Identify which cell holds the provided text, then report its [x, y] central coordinate. 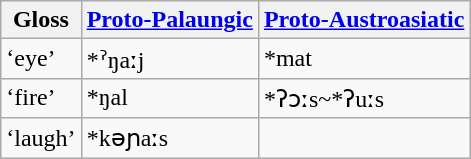
*ʔɔːs~*ʔuːs [364, 98]
*kəɲaːs [170, 138]
*ˀŋaːj [170, 59]
‘eye’ [41, 59]
‘laugh’ [41, 138]
‘fire’ [41, 98]
Proto-Austroasiatic [364, 20]
*mat [364, 59]
*ŋal [170, 98]
Gloss [41, 20]
Proto-Palaungic [170, 20]
